For the text-containing cell, return its midpoint in [x, y] coordinate format. 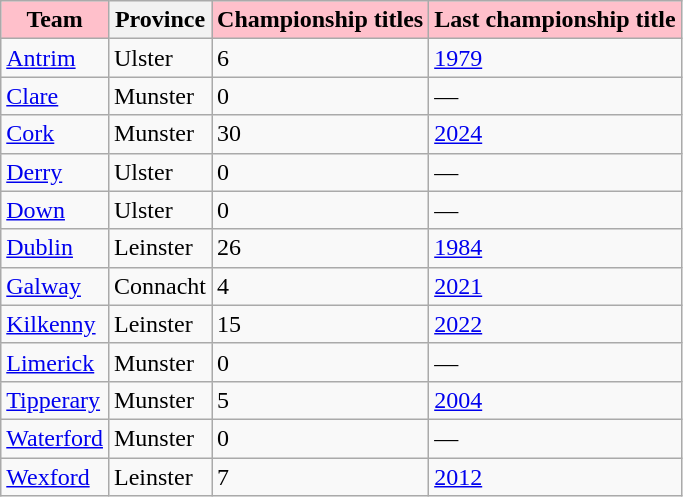
Team [55, 20]
Derry [55, 172]
Cork [55, 134]
1979 [555, 58]
Clare [55, 96]
4 [320, 286]
15 [320, 324]
Down [55, 210]
2024 [555, 134]
26 [320, 248]
Limerick [55, 362]
2022 [555, 324]
Galway [55, 286]
6 [320, 58]
7 [320, 477]
Kilkenny [55, 324]
Wexford [55, 477]
Waterford [55, 438]
30 [320, 134]
2004 [555, 400]
1984 [555, 248]
5 [320, 400]
Last championship title [555, 20]
Province [160, 20]
Dublin [55, 248]
2021 [555, 286]
Antrim [55, 58]
2012 [555, 477]
Championship titles [320, 20]
Tipperary [55, 400]
Connacht [160, 286]
